Output the (x, y) coordinate of the center of the cell containing the given text.  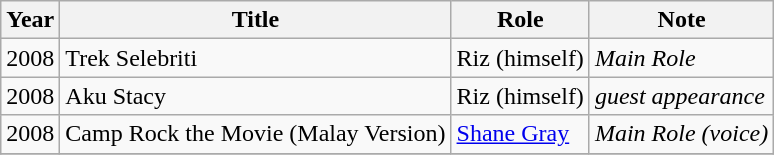
Note (681, 20)
Trek Selebriti (256, 58)
Shane Gray (520, 134)
Year (30, 20)
Main Role (681, 58)
Role (520, 20)
Main Role (voice) (681, 134)
guest appearance (681, 96)
Aku Stacy (256, 96)
Title (256, 20)
Camp Rock the Movie (Malay Version) (256, 134)
